Return the [X, Y] coordinate for the center point of the cell that contains the specified text.  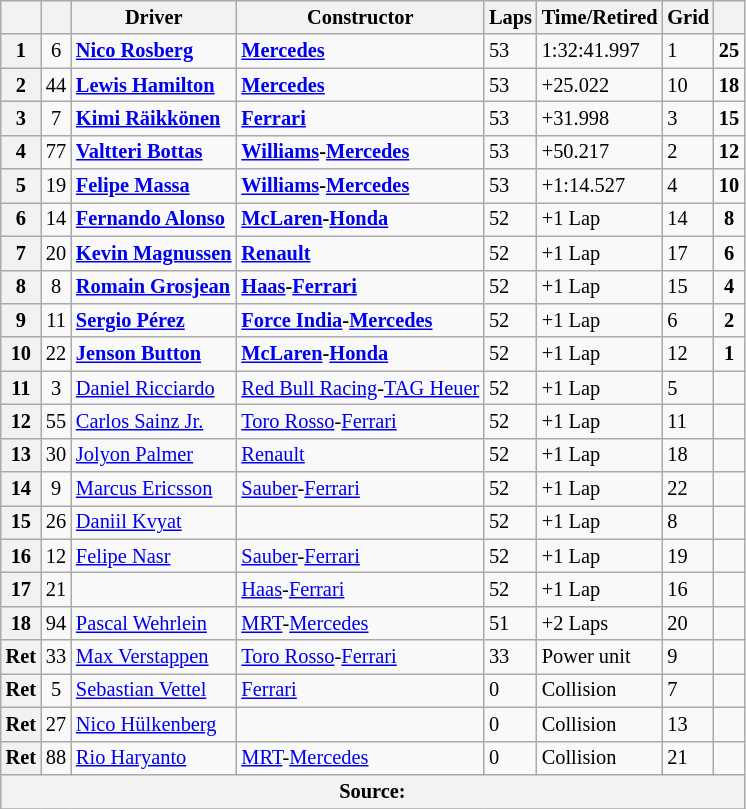
+25.022 [600, 85]
30 [56, 455]
Romain Grosjean [154, 287]
+2 Laps [600, 623]
Kevin Magnussen [154, 253]
Kimi Räikkönen [154, 118]
Force India-Mercedes [360, 320]
26 [56, 522]
27 [56, 724]
Daniil Kvyat [154, 522]
44 [56, 85]
1:32:41.997 [600, 51]
Red Bull Racing-TAG Heuer [360, 388]
Nico Hülkenberg [154, 724]
+1:14.527 [600, 186]
Grid [688, 17]
Constructor [360, 17]
Felipe Nasr [154, 556]
Jenson Button [154, 354]
+31.998 [600, 118]
Laps [510, 17]
Sergio Pérez [154, 320]
+50.217 [600, 152]
Felipe Massa [154, 186]
Valtteri Bottas [154, 152]
Nico Rosberg [154, 51]
51 [510, 623]
Pascal Wehrlein [154, 623]
Jolyon Palmer [154, 455]
Marcus Ericsson [154, 489]
77 [56, 152]
Carlos Sainz Jr. [154, 421]
Driver [154, 17]
Power unit [600, 657]
88 [56, 758]
Source: [372, 791]
Sebastian Vettel [154, 690]
Rio Haryanto [154, 758]
55 [56, 421]
94 [56, 623]
Fernando Alonso [154, 219]
Daniel Ricciardo [154, 388]
25 [729, 51]
Time/Retired [600, 17]
Max Verstappen [154, 657]
Lewis Hamilton [154, 85]
